Search for the cell housing the specified text and yield its (X, Y) center coordinate. 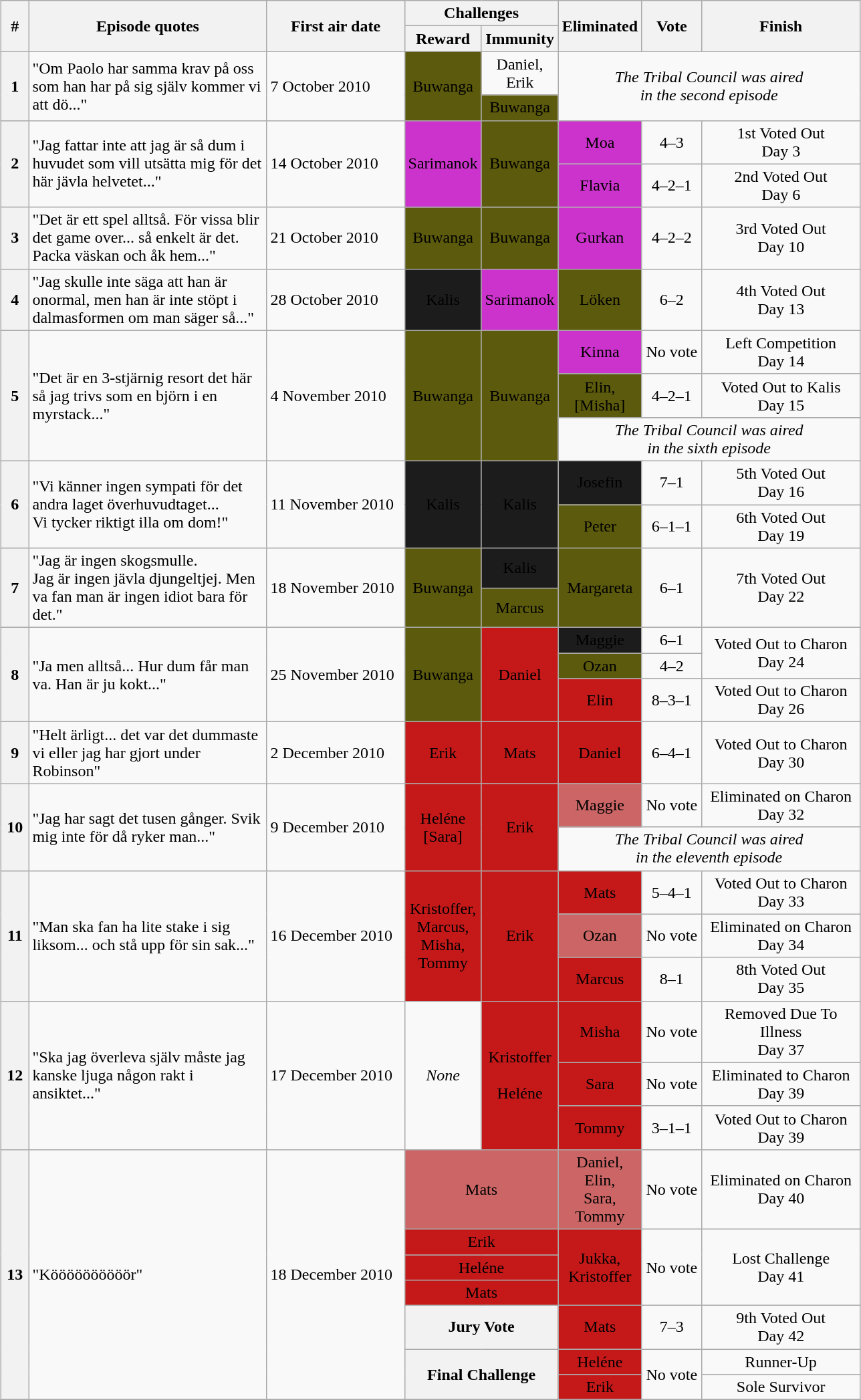
"Det är ett spel alltså. För vissa blir det game over... så enkelt är det. Packa väskan och åk hem..." (148, 238)
"Man ska fan ha lite stake i sig liksom... och stå upp för sin sak..." (148, 936)
Challenges (481, 13)
Eliminated on CharonDay 34 (781, 936)
Finish (781, 26)
Episode quotes (148, 26)
Löken (600, 300)
Removed Due To IllnessDay 37 (781, 1032)
4 (15, 300)
7th Voted OutDay 22 (781, 588)
Voted Out to CharonDay 33 (781, 892)
Gurkan (600, 238)
1 (15, 86)
17 December 2010 (336, 1075)
7–3 (672, 1328)
2 December 2010 (336, 753)
Reward (443, 39)
Vote (672, 26)
Voted Out to CharonDay 39 (781, 1127)
Voted Out to CharonDay 24 (781, 653)
11 November 2010 (336, 504)
4 November 2010 (336, 396)
16 December 2010 (336, 936)
"Om Paolo har samma krav på oss som han har på sig själv kommer vi att dö..." (148, 86)
5th Voted OutDay 16 (781, 483)
Daniel,Erik (520, 74)
Kinna (600, 352)
The Tribal Council was airedin the eleventh episode (709, 849)
Voted Out to CharonDay 26 (781, 701)
6th Voted OutDay 19 (781, 526)
"Jag har sagt det tusen gånger. Svik mig inte för då ryker man..." (148, 827)
Eliminated to CharonDay 39 (781, 1084)
7 (15, 588)
"Ja men alltså... Hur dum får man va. Han är ju kokt..." (148, 675)
Misha (600, 1032)
Elin,[Misha] (600, 396)
Sole Survivor (781, 1387)
Peter (600, 526)
Moa (600, 142)
"Jag skulle inte säga att han är onormal, men han är inte stöpt i dalmasformen om man säger så..." (148, 300)
21 October 2010 (336, 238)
2nd Voted OutDay 6 (781, 186)
4–3 (672, 142)
1st Voted OutDay 3 (781, 142)
7 October 2010 (336, 86)
4–2–2 (672, 238)
9th Voted OutDay 42 (781, 1328)
8–3–1 (672, 701)
3rd Voted OutDay 10 (781, 238)
Tommy (600, 1127)
10 (15, 827)
Sara (600, 1084)
25 November 2010 (336, 675)
18 December 2010 (336, 1274)
None (443, 1075)
13 (15, 1274)
Voted Out to CharonDay 30 (781, 753)
28 October 2010 (336, 300)
"Det är en 3-stjärnig resort det här så jag trivs som en björn i en myrstack..." (148, 396)
6–2 (672, 300)
"Ska jag överleva själv måste jag kanske ljuga någon rakt i ansiktet..." (148, 1075)
First air date (336, 26)
12 (15, 1075)
KristofferHeléne (520, 1075)
Immunity (520, 39)
Eliminated on CharonDay 32 (781, 805)
9 (15, 753)
Jukka,Kristoffer (600, 1267)
14 October 2010 (336, 164)
3 (15, 238)
8 (15, 675)
5 (15, 396)
"Helt ärligt... det var det dummaste vi eller jag har gjort under Robinson" (148, 753)
Final Challenge (481, 1375)
"Vi känner ingen sympati för det andra laget överhuvudtaget...Vi tycker riktigt illa om dom!" (148, 504)
6 (15, 504)
Heléne[Sara] (443, 827)
Daniel,Elin,Sara,Tommy (600, 1189)
Lost ChallengeDay 41 (781, 1267)
The Tribal Council was airedin the sixth episode (709, 439)
Runner-Up (781, 1362)
3–1–1 (672, 1127)
Eliminated on CharonDay 40 (781, 1189)
Elin (600, 701)
"Köööööööööör" (148, 1274)
4th Voted OutDay 13 (781, 300)
Left CompetitionDay 14 (781, 352)
# (15, 26)
The Tribal Council was airedin the second episode (709, 86)
2 (15, 164)
8th Voted OutDay 35 (781, 979)
6–1–1 (672, 526)
8–1 (672, 979)
18 November 2010 (336, 588)
Jury Vote (481, 1328)
Voted Out to KalisDay 15 (781, 396)
4–2 (672, 666)
Josefin (600, 483)
7–1 (672, 483)
6–4–1 (672, 753)
Eliminated (600, 26)
Flavia (600, 186)
"Jag är ingen skogsmulle.Jag är ingen jävla djungeltjej. Men va fan man är ingen idiot bara för det." (148, 588)
Margareta (600, 588)
Kristoffer,Marcus,Misha,Tommy (443, 936)
"Jag fattar inte att jag är så dum i huvudet som vill utsätta mig för det här jävla helvetet..." (148, 164)
11 (15, 936)
9 December 2010 (336, 827)
5–4–1 (672, 892)
